For the text-containing cell, return its midpoint in [X, Y] coordinate format. 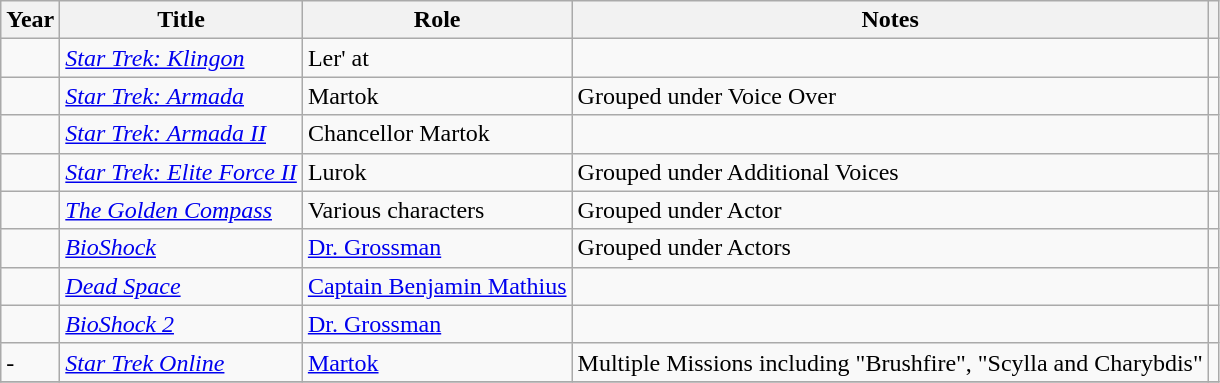
The Golden Compass [182, 210]
Star Trek: Armada [182, 96]
Grouped under Voice Over [890, 96]
Title [182, 20]
Dead Space [182, 286]
BioShock [182, 248]
Ler' at [437, 58]
BioShock 2 [182, 324]
Grouped under Additional Voices [890, 172]
Grouped under Actors [890, 248]
- [30, 362]
Star Trek: Armada II [182, 134]
Grouped under Actor [890, 210]
Captain Benjamin Mathius [437, 286]
Star Trek: Elite Force II [182, 172]
Star Trek: Klingon [182, 58]
Multiple Missions including "Brushfire", "Scylla and Charybdis" [890, 362]
Star Trek Online [182, 362]
Lurok [437, 172]
Chancellor Martok [437, 134]
Notes [890, 20]
Various characters [437, 210]
Role [437, 20]
Year [30, 20]
